Search for the cell housing the specified text and yield its (X, Y) center coordinate. 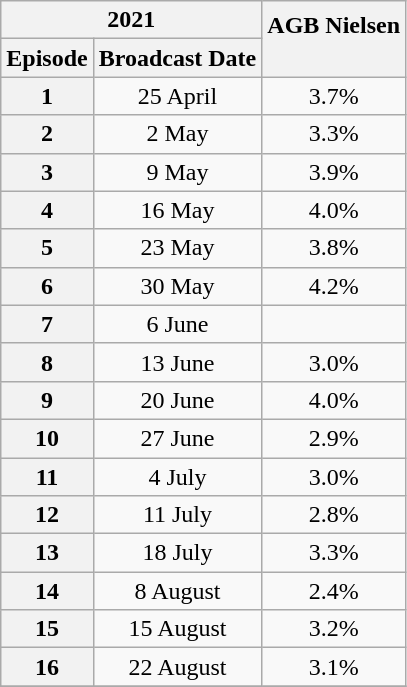
18 July (178, 553)
5 (47, 248)
3.9% (334, 172)
30 May (178, 286)
2.9% (334, 438)
2021 (132, 20)
2 (47, 134)
3.1% (334, 667)
14 (47, 591)
4.2% (334, 286)
2 May (178, 134)
3.8% (334, 248)
13 June (178, 362)
11 July (178, 515)
3.2% (334, 629)
Episode (47, 58)
8 August (178, 591)
20 June (178, 400)
3 (47, 172)
AGB Nielsen (334, 39)
6 June (178, 324)
16 May (178, 210)
2.4% (334, 591)
4 (47, 210)
16 (47, 667)
13 (47, 553)
4 July (178, 477)
15 (47, 629)
Broadcast Date (178, 58)
10 (47, 438)
9 (47, 400)
12 (47, 515)
9 May (178, 172)
27 June (178, 438)
6 (47, 286)
15 August (178, 629)
7 (47, 324)
25 April (178, 96)
2.8% (334, 515)
23 May (178, 248)
22 August (178, 667)
8 (47, 362)
11 (47, 477)
3.7% (334, 96)
1 (47, 96)
